Pinpoint the cell where the given text exists, returning its [x, y] midpoint coordinate. 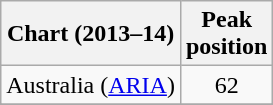
Chart (2013–14) [91, 34]
Australia (ARIA) [91, 85]
Peakposition [226, 34]
62 [226, 85]
